Capture the cell that displays the provided text and extract its [x, y] central coordinate. 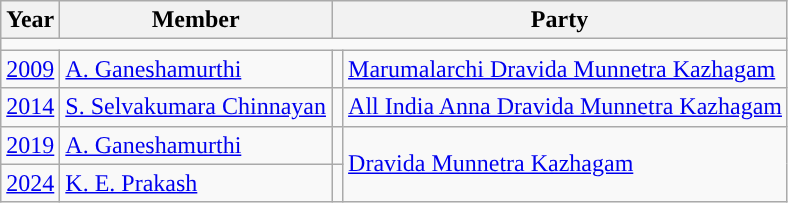
K. E. Prakash [196, 183]
2024 [30, 183]
2019 [30, 145]
2014 [30, 107]
Member [196, 20]
Party [560, 20]
S. Selvakumara Chinnayan [196, 107]
Dravida Munnetra Kazhagam [566, 164]
Year [30, 20]
Marumalarchi Dravida Munnetra Kazhagam [566, 69]
2009 [30, 69]
All India Anna Dravida Munnetra Kazhagam [566, 107]
